Determine the [x, y] coordinate at the center of the cell enclosing the given text.  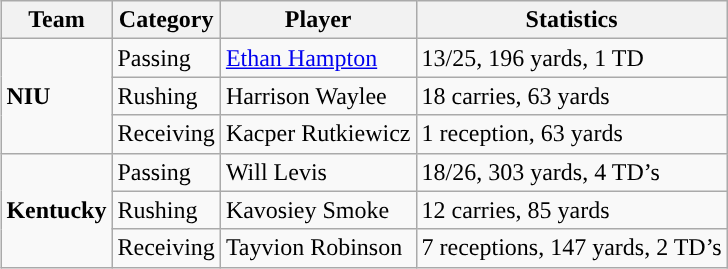
1 reception, 63 yards [572, 134]
Kentucky [56, 210]
Category [166, 20]
Team [56, 20]
18 carries, 63 yards [572, 96]
Kavosiey Smoke [318, 210]
13/25, 196 yards, 1 TD [572, 58]
Tayvion Robinson [318, 248]
Player [318, 20]
Harrison Waylee [318, 96]
Kacper Rutkiewicz [318, 134]
Ethan Hampton [318, 58]
7 receptions, 147 yards, 2 TD’s [572, 248]
Will Levis [318, 172]
18/26, 303 yards, 4 TD’s [572, 172]
NIU [56, 96]
Statistics [572, 20]
12 carries, 85 yards [572, 210]
